Find where the given text appears and provide that cell's center as [X, Y] coordinate. 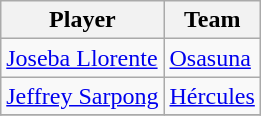
Team [212, 20]
Osasuna [212, 58]
Joseba Llorente [82, 58]
Player [82, 20]
Hércules [212, 96]
Jeffrey Sarpong [82, 96]
